Locate the cell with the specified text and output its [X, Y] center coordinate. 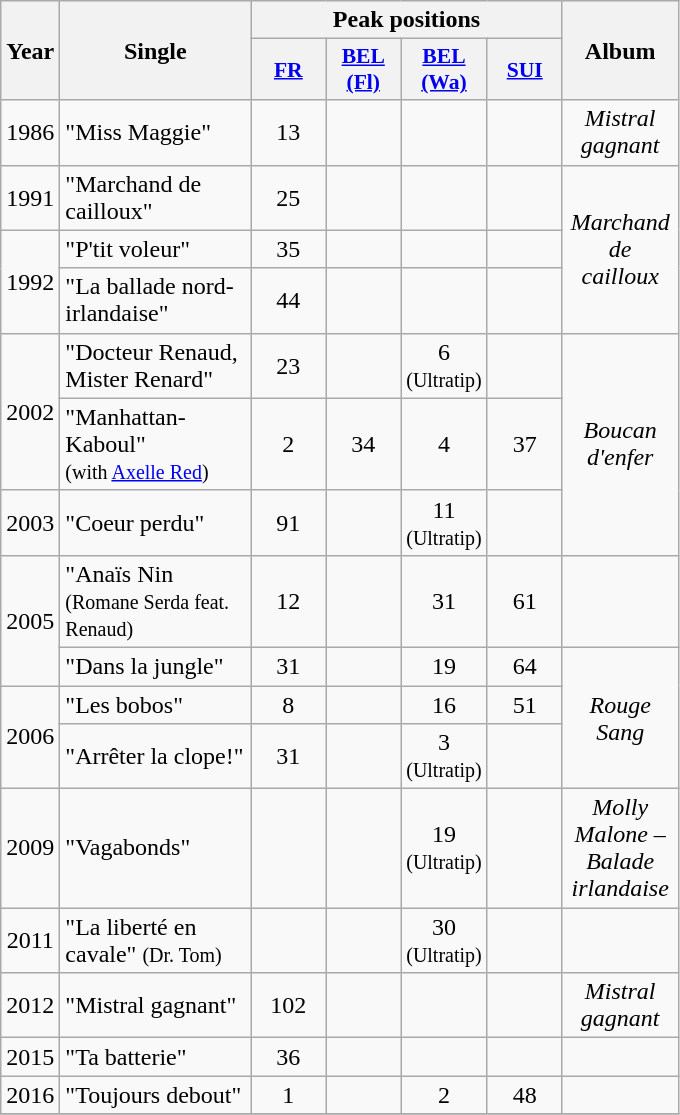
1991 [30, 198]
3(Ultratip) [444, 756]
Peak positions [406, 20]
"Anaïs Nin (Romane Serda feat. Renaud) [156, 601]
2002 [30, 412]
BEL (Fl) [364, 70]
36 [288, 1057]
48 [524, 1095]
2006 [30, 738]
37 [524, 444]
"Miss Maggie" [156, 132]
30(Ultratip) [444, 940]
Year [30, 50]
Single [156, 50]
6(Ultratip) [444, 366]
"Manhattan-Kaboul" (with Axelle Red) [156, 444]
Boucan d'enfer [620, 444]
19(Ultratip) [444, 848]
"Toujours debout" [156, 1095]
2015 [30, 1057]
64 [524, 666]
SUI [524, 70]
"Vagabonds" [156, 848]
2016 [30, 1095]
19 [444, 666]
2011 [30, 940]
"La ballade nord-irlandaise" [156, 300]
25 [288, 198]
11(Ultratip) [444, 522]
"Coeur perdu" [156, 522]
61 [524, 601]
Album [620, 50]
2005 [30, 620]
"Docteur Renaud, Mister Renard" [156, 366]
35 [288, 249]
4 [444, 444]
"La liberté en cavale" (Dr. Tom) [156, 940]
Rouge Sang [620, 718]
2003 [30, 522]
"P'tit voleur" [156, 249]
1 [288, 1095]
51 [524, 705]
16 [444, 705]
"Ta batterie" [156, 1057]
Marchand de cailloux [620, 249]
"Dans la jungle" [156, 666]
"Arrêter la clope!" [156, 756]
13 [288, 132]
1992 [30, 282]
1986 [30, 132]
23 [288, 366]
34 [364, 444]
Molly Malone – Balade irlandaise [620, 848]
BEL (Wa) [444, 70]
8 [288, 705]
"Marchand de cailloux" [156, 198]
12 [288, 601]
102 [288, 1006]
44 [288, 300]
91 [288, 522]
FR [288, 70]
2012 [30, 1006]
"Les bobos" [156, 705]
2009 [30, 848]
"Mistral gagnant" [156, 1006]
